Provide the (X, Y) coordinate of the cell's center where the given text is located.  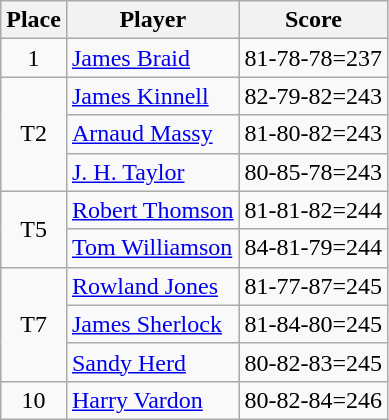
T2 (34, 134)
80-85-78=243 (314, 172)
James Braid (152, 58)
81-81-82=244 (314, 210)
81-77-87=245 (314, 286)
Tom Williamson (152, 248)
1 (34, 58)
Harry Vardon (152, 400)
Arnaud Massy (152, 134)
Rowland Jones (152, 286)
Score (314, 20)
Player (152, 20)
James Sherlock (152, 324)
J. H. Taylor (152, 172)
80-82-84=246 (314, 400)
T7 (34, 324)
84-81-79=244 (314, 248)
81-84-80=245 (314, 324)
10 (34, 400)
82-79-82=243 (314, 96)
81-78-78=237 (314, 58)
Sandy Herd (152, 362)
James Kinnell (152, 96)
Robert Thomson (152, 210)
80-82-83=245 (314, 362)
81-80-82=243 (314, 134)
T5 (34, 229)
Place (34, 20)
